Scan for the cell matching the given text and deliver its (X, Y) coordinate at center. 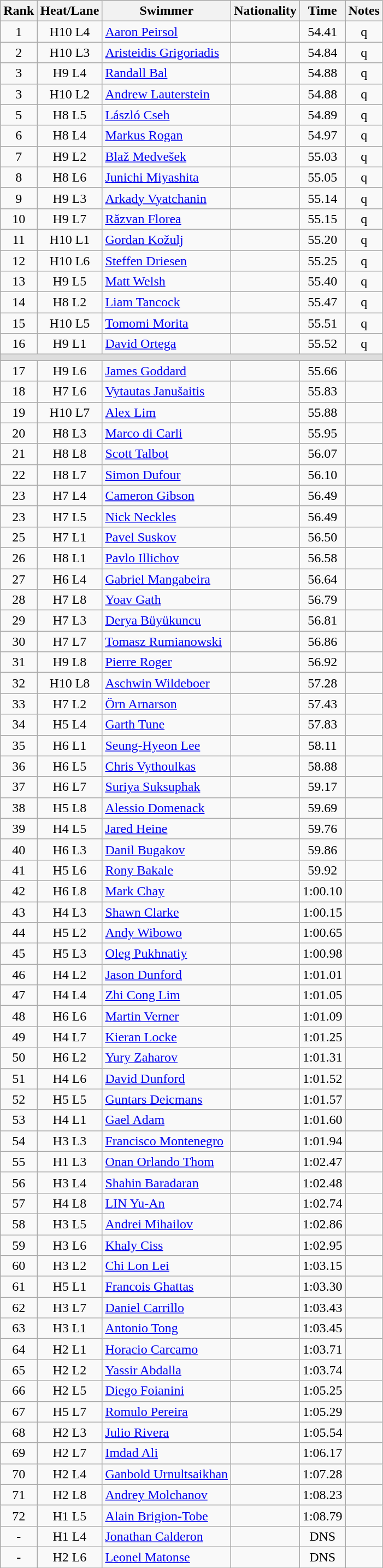
21 (19, 454)
H10 L5 (70, 323)
51 (19, 1079)
1:01.25 (322, 1037)
55.47 (322, 302)
Aschwin Wildeboer (167, 683)
44 (19, 933)
H4 L4 (70, 995)
28 (19, 600)
Alex Lim (167, 412)
Andrei Mihailov (167, 1224)
Shawn Clarke (167, 912)
Gael Adam (167, 1120)
62 (19, 1308)
H2 L3 (70, 1432)
H4 L7 (70, 1037)
56.64 (322, 579)
H6 L4 (70, 579)
31 (19, 662)
47 (19, 995)
Shahin Baradaran (167, 1182)
James Goddard (167, 371)
H8 L8 (70, 454)
1:02.48 (322, 1182)
H9 L2 (70, 156)
57.83 (322, 725)
Jonathan Calderon (167, 1536)
8 (19, 177)
56.07 (322, 454)
H8 L1 (70, 558)
H9 L6 (70, 371)
H10 L2 (70, 94)
H2 L7 (70, 1453)
1:00.65 (322, 933)
H7 L2 (70, 704)
61 (19, 1287)
Gabriel Mangabeira (167, 579)
1:03.74 (322, 1370)
56 (19, 1182)
Rony Bakale (167, 870)
1:03.45 (322, 1328)
1:02.74 (322, 1203)
Randall Bal (167, 73)
1:03.71 (322, 1349)
Nationality (266, 11)
H3 L3 (70, 1141)
Vytautas Janušaitis (167, 392)
66 (19, 1391)
H1 L3 (70, 1162)
1:08.23 (322, 1495)
H7 L6 (70, 392)
2 (19, 53)
52 (19, 1099)
H8 L3 (70, 433)
14 (19, 302)
1:01.31 (322, 1058)
1:07.28 (322, 1474)
22 (19, 475)
Blaž Medvešek (167, 156)
H3 L2 (70, 1266)
54.84 (322, 53)
Imdad Ali (167, 1453)
1:05.25 (322, 1391)
Chris Vythoulkas (167, 766)
67 (19, 1412)
55.20 (322, 240)
38 (19, 808)
H6 L1 (70, 745)
56.81 (322, 621)
1:00.98 (322, 954)
H3 L7 (70, 1308)
59.92 (322, 870)
56.79 (322, 600)
25 (19, 537)
1:06.17 (322, 1453)
1:05.29 (322, 1412)
Francisco Montenegro (167, 1141)
Daniel Carrillo (167, 1308)
30 (19, 642)
H10 L6 (70, 261)
1:03.43 (322, 1308)
43 (19, 912)
H8 L7 (70, 475)
60 (19, 1266)
Matt Welsh (167, 282)
57.28 (322, 683)
56.10 (322, 475)
54.89 (322, 115)
Pierre Roger (167, 662)
H9 L1 (70, 344)
H4 L2 (70, 975)
H3 L4 (70, 1182)
49 (19, 1037)
16 (19, 344)
Andy Wibowo (167, 933)
H10 L4 (70, 32)
39 (19, 829)
54.97 (322, 136)
Ganbold Urnultsaikhan (167, 1474)
Alain Brigion-Tobe (167, 1515)
1:03.30 (322, 1287)
57 (19, 1203)
55.51 (322, 323)
11 (19, 240)
H2 L4 (70, 1474)
David Ortega (167, 344)
6 (19, 136)
H2 L6 (70, 1557)
H7 L8 (70, 600)
Andrew Lauterstein (167, 94)
Alessio Domenack (167, 808)
Arkady Vyatchanin (167, 198)
H4 L5 (70, 829)
Guntars Deicmans (167, 1099)
Yoav Gath (167, 600)
Derya Büyükuncu (167, 621)
55.52 (322, 344)
32 (19, 683)
1:02.47 (322, 1162)
Martin Verner (167, 1016)
54 (19, 1141)
1:00.15 (322, 912)
1:08.79 (322, 1515)
1:01.09 (322, 1016)
64 (19, 1349)
H7 L4 (70, 496)
55.66 (322, 371)
65 (19, 1370)
H2 L1 (70, 1349)
Markus Rogan (167, 136)
H2 L5 (70, 1391)
H8 L2 (70, 302)
Örn Arnarson (167, 704)
58.11 (322, 745)
Danil Bugakov (167, 849)
55.25 (322, 261)
55 (19, 1162)
1:01.52 (322, 1079)
58.88 (322, 766)
H5 L6 (70, 870)
H9 L5 (70, 282)
Francois Ghattas (167, 1287)
Leonel Matonse (167, 1557)
12 (19, 261)
1:01.60 (322, 1120)
71 (19, 1495)
1:00.10 (322, 891)
Diego Foianini (167, 1391)
13 (19, 282)
Rank (19, 11)
Horacio Carcamo (167, 1349)
Julio Rivera (167, 1432)
H10 L1 (70, 240)
Khaly Ciss (167, 1245)
Scott Talbot (167, 454)
9 (19, 198)
59.69 (322, 808)
50 (19, 1058)
55.83 (322, 392)
59.76 (322, 829)
H4 L8 (70, 1203)
Răzvan Florea (167, 219)
Yury Zaharov (167, 1058)
55.05 (322, 177)
Gordan Kožulj (167, 240)
Mark Chay (167, 891)
Yassir Abdalla (167, 1370)
58 (19, 1224)
26 (19, 558)
H3 L5 (70, 1224)
H4 L1 (70, 1120)
H8 L4 (70, 136)
Cameron Gibson (167, 496)
1 (19, 32)
Marco di Carli (167, 433)
Jason Dunford (167, 975)
Tomomi Morita (167, 323)
H5 L4 (70, 725)
H10 L7 (70, 412)
H6 L6 (70, 1016)
Nick Neckles (167, 516)
Romulo Pereira (167, 1412)
40 (19, 849)
36 (19, 766)
56.92 (322, 662)
63 (19, 1328)
H8 L6 (70, 177)
H4 L6 (70, 1079)
45 (19, 954)
42 (19, 891)
H4 L3 (70, 912)
H1 L4 (70, 1536)
H10 L8 (70, 683)
Liam Tancock (167, 302)
Pavel Suskov (167, 537)
H2 L2 (70, 1370)
H3 L6 (70, 1245)
H8 L5 (70, 115)
H5 L7 (70, 1412)
5 (19, 115)
Aaron Peirsol (167, 32)
H9 L8 (70, 662)
68 (19, 1432)
H5 L2 (70, 933)
1:01.01 (322, 975)
Suriya Suksuphak (167, 787)
55.14 (322, 198)
H5 L3 (70, 954)
David Dunford (167, 1079)
1:01.05 (322, 995)
33 (19, 704)
48 (19, 1016)
19 (19, 412)
37 (19, 787)
56.50 (322, 537)
H6 L7 (70, 787)
Simon Dufour (167, 475)
H9 L7 (70, 219)
H7 L1 (70, 537)
55.95 (322, 433)
55.03 (322, 156)
70 (19, 1474)
20 (19, 433)
55.40 (322, 282)
1:01.57 (322, 1099)
59 (19, 1245)
53 (19, 1120)
Junichi Miyashita (167, 177)
H6 L8 (70, 891)
69 (19, 1453)
Seung-Hyeon Lee (167, 745)
H7 L7 (70, 642)
Tomasz Rumianowski (167, 642)
Pavlo Illichov (167, 558)
18 (19, 392)
41 (19, 870)
H7 L5 (70, 516)
LIN Yu-An (167, 1203)
27 (19, 579)
Heat/Lane (70, 11)
34 (19, 725)
59.17 (322, 787)
1:05.54 (322, 1432)
59.86 (322, 849)
72 (19, 1515)
H5 L1 (70, 1287)
46 (19, 975)
Antonio Tong (167, 1328)
H5 L5 (70, 1099)
Jared Heine (167, 829)
Steffen Driesen (167, 261)
Chi Lon Lei (167, 1266)
56.86 (322, 642)
Andrey Molchanov (167, 1495)
1:01.94 (322, 1141)
Onan Orlando Thom (167, 1162)
H6 L3 (70, 849)
1:02.95 (322, 1245)
Aristeidis Grigoriadis (167, 53)
H10 L3 (70, 53)
56.58 (322, 558)
Oleg Pukhnatiy (167, 954)
H5 L8 (70, 808)
55.15 (322, 219)
H7 L3 (70, 621)
35 (19, 745)
7 (19, 156)
17 (19, 371)
H3 L1 (70, 1328)
H1 L5 (70, 1515)
1:02.86 (322, 1224)
55.88 (322, 412)
10 (19, 219)
29 (19, 621)
1:03.15 (322, 1266)
54.41 (322, 32)
Zhi Cong Lim (167, 995)
H6 L2 (70, 1058)
H6 L5 (70, 766)
Swimmer (167, 11)
H9 L4 (70, 73)
Notes (364, 11)
Time (322, 11)
15 (19, 323)
László Cseh (167, 115)
H2 L8 (70, 1495)
Kieran Locke (167, 1037)
H9 L3 (70, 198)
57.43 (322, 704)
Garth Tune (167, 725)
